Pinpoint the cell where the given text exists, returning its [X, Y] midpoint coordinate. 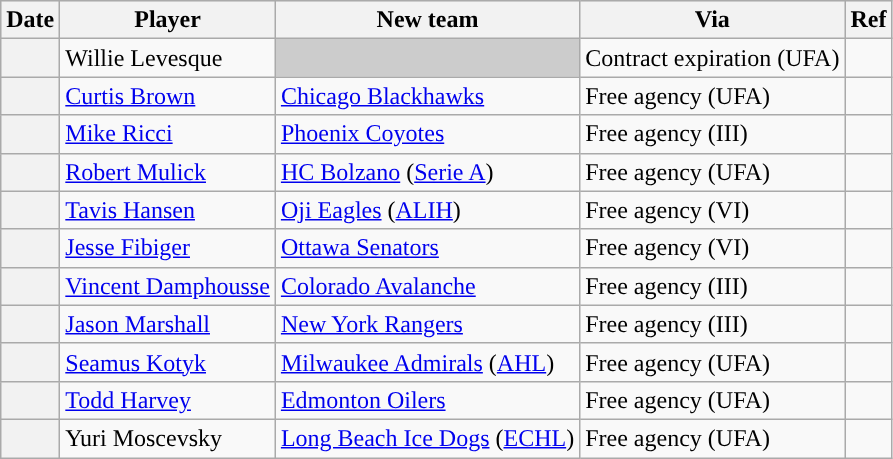
Player [168, 20]
Phoenix Coyotes [427, 134]
Ottawa Senators [427, 248]
Oji Eagles (ALIH) [427, 210]
Chicago Blackhawks [427, 96]
Contract expiration (UFA) [712, 58]
Jesse Fibiger [168, 248]
Robert Mulick [168, 172]
Colorado Avalanche [427, 286]
Mike Ricci [168, 134]
Date [30, 20]
Willie Levesque [168, 58]
Edmonton Oilers [427, 400]
HC Bolzano (Serie A) [427, 172]
Via [712, 20]
Seamus Kotyk [168, 362]
Tavis Hansen [168, 210]
New York Rangers [427, 324]
Ref [868, 20]
New team [427, 20]
Long Beach Ice Dogs (ECHL) [427, 438]
Milwaukee Admirals (AHL) [427, 362]
Curtis Brown [168, 96]
Vincent Damphousse [168, 286]
Todd Harvey [168, 400]
Yuri Moscevsky [168, 438]
Jason Marshall [168, 324]
